Provide the (X, Y) coordinate of the cell's center where the given text is located.  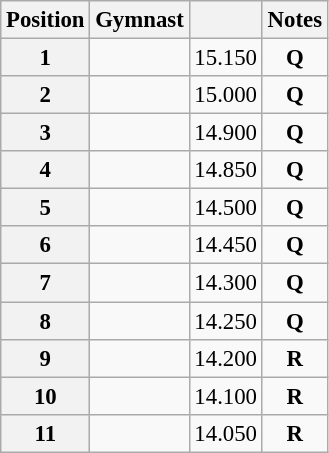
15.000 (226, 95)
Position (46, 20)
14.200 (226, 358)
14.300 (226, 283)
14.050 (226, 433)
14.900 (226, 133)
8 (46, 321)
14.850 (226, 170)
14.450 (226, 245)
3 (46, 133)
5 (46, 208)
Gymnast (140, 20)
15.150 (226, 58)
9 (46, 358)
14.250 (226, 321)
1 (46, 58)
7 (46, 283)
14.100 (226, 396)
11 (46, 433)
Notes (294, 20)
2 (46, 95)
14.500 (226, 208)
10 (46, 396)
6 (46, 245)
4 (46, 170)
